From the cell containing the given text, extract its center point as [x, y] coordinate. 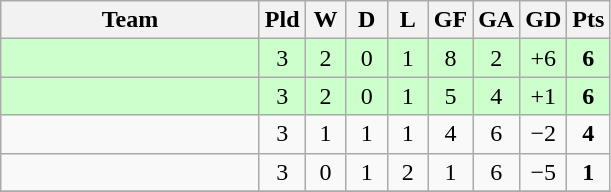
−5 [544, 172]
Pts [588, 20]
−2 [544, 134]
+1 [544, 96]
D [366, 20]
5 [450, 96]
Team [130, 20]
W [326, 20]
8 [450, 58]
GD [544, 20]
Pld [282, 20]
GF [450, 20]
L [408, 20]
GA [496, 20]
+6 [544, 58]
